Return the (X, Y) coordinate for the center point of the cell that contains the specified text.  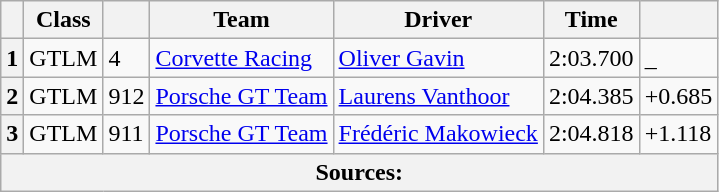
2 (12, 96)
Time (591, 20)
4 (126, 58)
2:03.700 (591, 58)
Oliver Gavin (438, 58)
Team (242, 20)
+0.685 (678, 96)
Corvette Racing (242, 58)
911 (126, 134)
2:04.385 (591, 96)
3 (12, 134)
+1.118 (678, 134)
Class (64, 20)
Frédéric Makowieck (438, 134)
_ (678, 58)
Laurens Vanthoor (438, 96)
1 (12, 58)
912 (126, 96)
Sources: (360, 172)
Driver (438, 20)
2:04.818 (591, 134)
